Search for the cell housing the specified text and yield its [x, y] center coordinate. 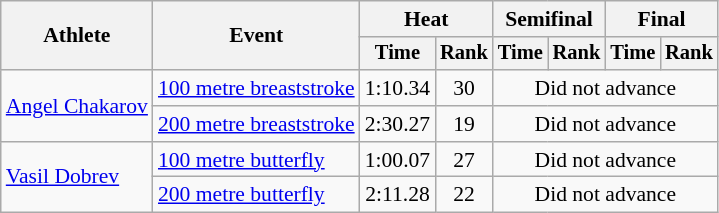
2:11.28 [398, 195]
Event [256, 36]
Athlete [77, 36]
27 [464, 160]
30 [464, 88]
100 metre breaststroke [256, 88]
Angel Chakarov [77, 106]
Heat [426, 19]
200 metre breaststroke [256, 124]
22 [464, 195]
200 metre butterfly [256, 195]
Vasil Dobrev [77, 178]
Final [661, 19]
2:30.27 [398, 124]
19 [464, 124]
1:10.34 [398, 88]
100 metre butterfly [256, 160]
1:00.07 [398, 160]
Semifinal [549, 19]
